Return the [X, Y] coordinate for the center point of the cell that contains the specified text.  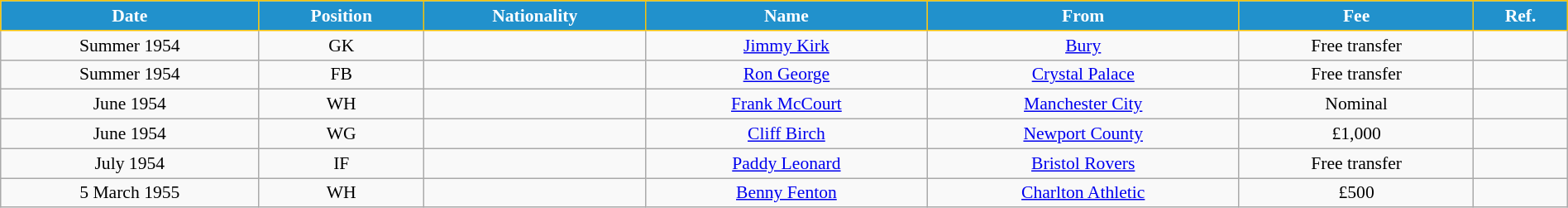
Newport County [1083, 134]
Benny Fenton [786, 193]
Nationality [535, 16]
FB [342, 75]
Paddy Leonard [786, 163]
5 March 1955 [130, 193]
Nominal [1356, 104]
Bristol Rovers [1083, 163]
Cliff Birch [786, 134]
Fee [1356, 16]
£500 [1356, 193]
Ref. [1520, 16]
July 1954 [130, 163]
WG [342, 134]
Jimmy Kirk [786, 46]
GK [342, 46]
Frank McCourt [786, 104]
IF [342, 163]
From [1083, 16]
Charlton Athletic [1083, 193]
Ron George [786, 75]
Position [342, 16]
Name [786, 16]
Crystal Palace [1083, 75]
Bury [1083, 46]
Date [130, 16]
£1,000 [1356, 134]
Manchester City [1083, 104]
